Return [X, Y] of the center of cell containing provided text 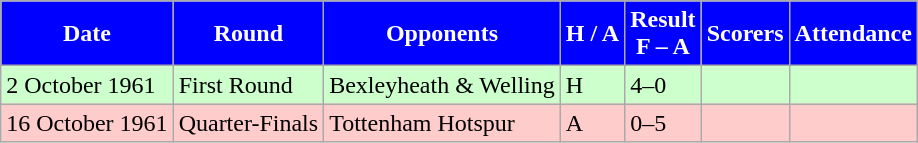
Round [248, 34]
H [592, 85]
2 October 1961 [87, 85]
Attendance [853, 34]
4–0 [663, 85]
ResultF – A [663, 34]
A [592, 123]
H / A [592, 34]
Tottenham Hotspur [442, 123]
0–5 [663, 123]
16 October 1961 [87, 123]
Opponents [442, 34]
Quarter-Finals [248, 123]
Date [87, 34]
First Round [248, 85]
Scorers [745, 34]
Bexleyheath & Welling [442, 85]
